Locate the cell with the specified text and output its [x, y] center coordinate. 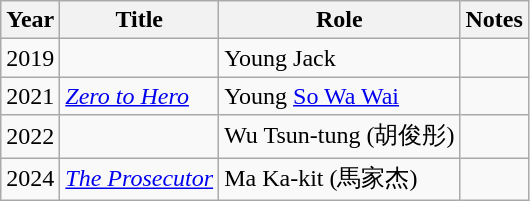
Notes [494, 20]
Title [140, 20]
Wu Tsun-tung (胡俊彤) [340, 136]
Young So Wa Wai [340, 96]
The Prosecutor [140, 180]
2024 [30, 180]
2021 [30, 96]
Zero to Hero [140, 96]
Role [340, 20]
2022 [30, 136]
2019 [30, 58]
Ma Ka-kit (馬家杰) [340, 180]
Young Jack [340, 58]
Year [30, 20]
